Determine the (x, y) coordinate at the center of the cell enclosing the given text.  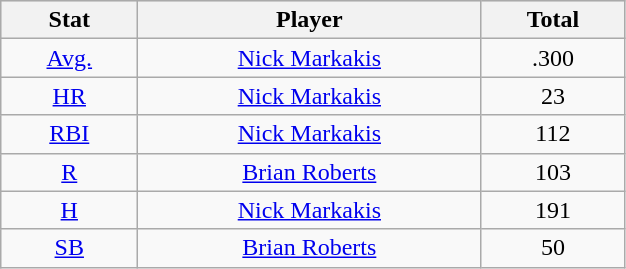
191 (553, 210)
Avg. (70, 58)
50 (553, 248)
RBI (70, 134)
112 (553, 134)
R (70, 172)
23 (553, 96)
103 (553, 172)
H (70, 210)
Player (310, 20)
HR (70, 96)
Total (553, 20)
.300 (553, 58)
Stat (70, 20)
SB (70, 248)
